From the cell containing the given text, extract its center point as [x, y] coordinate. 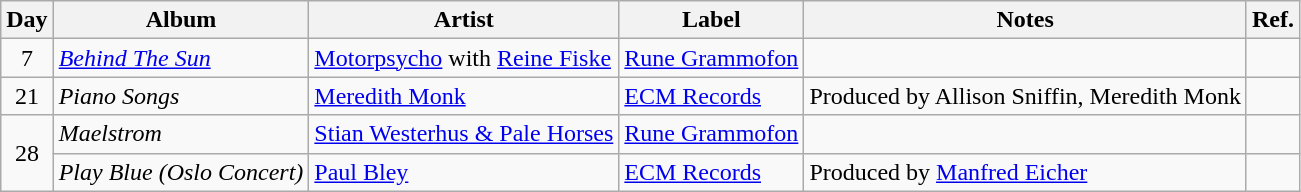
Label [712, 20]
21 [27, 96]
Produced by Allison Sniffin, Meredith Monk [1026, 96]
Behind The Sun [181, 58]
Motorpsycho with Reine Fiske [464, 58]
Ref. [1272, 20]
28 [27, 153]
Piano Songs [181, 96]
Notes [1026, 20]
Maelstrom [181, 134]
Paul Bley [464, 172]
Stian Westerhus & Pale Horses [464, 134]
Meredith Monk [464, 96]
Artist [464, 20]
Day [27, 20]
Album [181, 20]
7 [27, 58]
Play Blue (Oslo Concert) [181, 172]
Produced by Manfred Eicher [1026, 172]
